From the cell containing the given text, extract its center point as (x, y) coordinate. 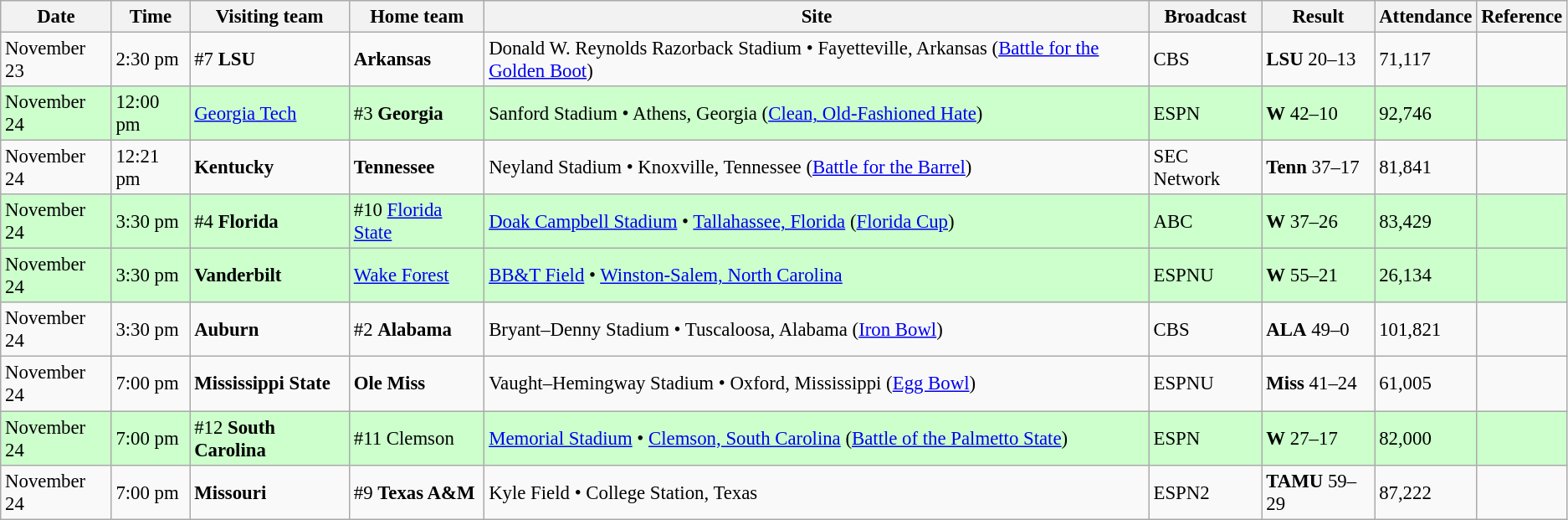
ALA 49–0 (1319, 330)
Neyland Stadium • Knoxville, Tennessee (Battle for the Barrel) (817, 167)
Date (56, 17)
Time (151, 17)
Site (817, 17)
#7 LSU (269, 60)
Memorial Stadium • Clemson, South Carolina (Battle of the Palmetto State) (817, 439)
Vanderbilt (269, 276)
92,746 (1426, 114)
Donald W. Reynolds Razorback Stadium • Fayetteville, Arkansas (Battle for the Golden Boot) (817, 60)
#3 Georgia (417, 114)
Reference (1522, 17)
#10 Florida State (417, 221)
Miss 41–24 (1319, 384)
26,134 (1426, 276)
W 37–26 (1319, 221)
#11 Clemson (417, 439)
Result (1319, 17)
12:00 pm (151, 114)
87,222 (1426, 492)
83,429 (1426, 221)
Tenn 37–17 (1319, 167)
Kentucky (269, 167)
Missouri (269, 492)
101,821 (1426, 330)
Arkansas (417, 60)
ESPN2 (1205, 492)
Tennessee (417, 167)
81,841 (1426, 167)
Sanford Stadium • Athens, Georgia (Clean, Old-Fashioned Hate) (817, 114)
LSU 20–13 (1319, 60)
#2 Alabama (417, 330)
Auburn (269, 330)
W 42–10 (1319, 114)
Mississippi State (269, 384)
Ole Miss (417, 384)
61,005 (1426, 384)
Bryant–Denny Stadium • Tuscaloosa, Alabama (Iron Bowl) (817, 330)
W 55–21 (1319, 276)
TAMU 59–29 (1319, 492)
#9 Texas A&M (417, 492)
Doak Campbell Stadium • Tallahassee, Florida (Florida Cup) (817, 221)
BB&T Field • Winston-Salem, North Carolina (817, 276)
#4 Florida (269, 221)
Home team (417, 17)
#12 South Carolina (269, 439)
ABC (1205, 221)
Broadcast (1205, 17)
Vaught–Hemingway Stadium • Oxford, Mississippi (Egg Bowl) (817, 384)
Visiting team (269, 17)
Georgia Tech (269, 114)
W 27–17 (1319, 439)
Attendance (1426, 17)
SEC Network (1205, 167)
Kyle Field • College Station, Texas (817, 492)
Wake Forest (417, 276)
12:21 pm (151, 167)
71,117 (1426, 60)
2:30 pm (151, 60)
82,000 (1426, 439)
November 23 (56, 60)
